Capture the cell that displays the provided text and extract its (X, Y) central coordinate. 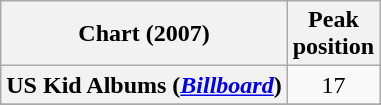
US Kid Albums (Billboard) (144, 85)
17 (333, 85)
Chart (2007) (144, 34)
Peak position (333, 34)
